Scan for the cell matching the given text and deliver its [X, Y] coordinate at center. 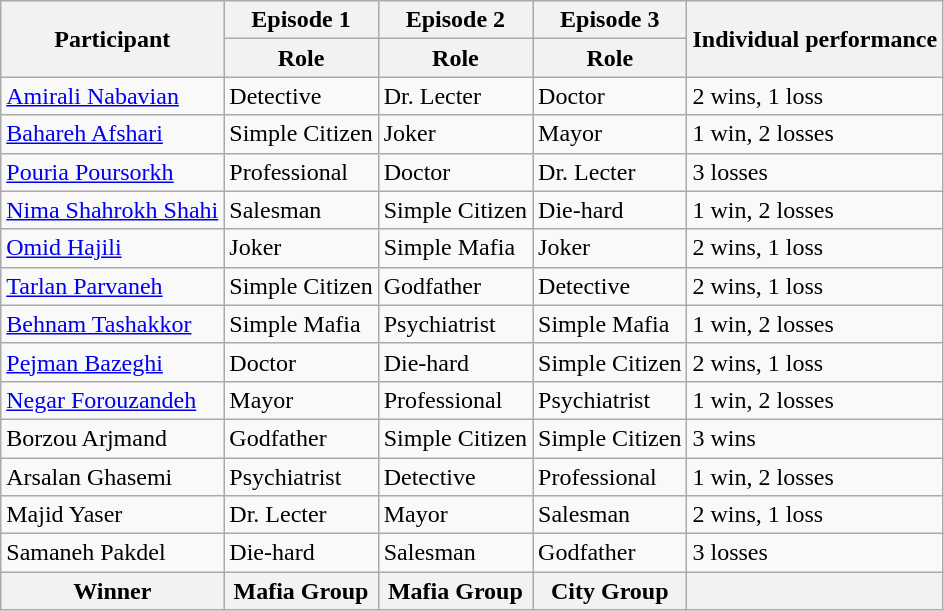
Behnam Tashakkor [112, 324]
Episode 2 [455, 20]
Episode 3 [610, 20]
Majid Yaser [112, 515]
Negar Forouzandeh [112, 400]
Participant [112, 39]
Nima Shahrokh Shahi [112, 210]
3 wins [815, 438]
City Group [610, 591]
Arsalan Ghasemi [112, 477]
Samaneh Pakdel [112, 553]
Omid Hajili [112, 248]
Borzou Arjmand [112, 438]
Bahareh Afshari [112, 134]
Episode 1 [301, 20]
Pouria Poursorkh [112, 172]
Pejman Bazeghi [112, 362]
Winner [112, 591]
Tarlan Parvaneh [112, 286]
Amirali Nabavian [112, 96]
Individual performance [815, 39]
